Extract the (X, Y) coordinate from the center of the cell holding the provided text.  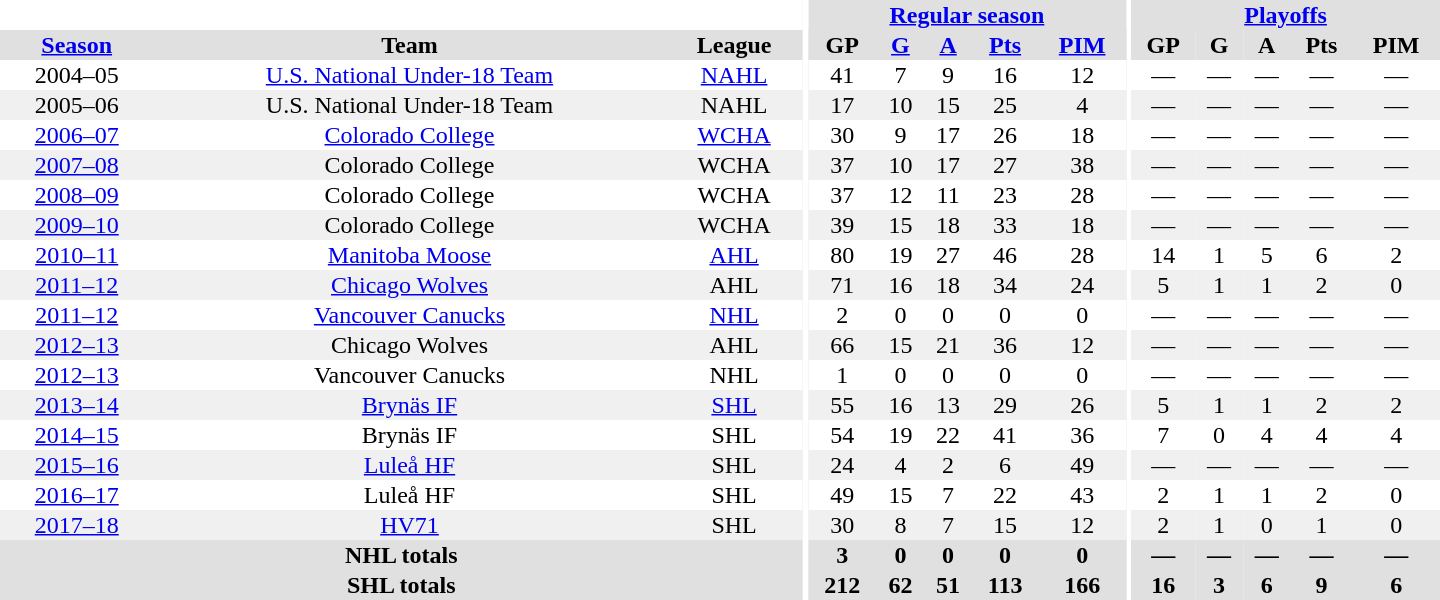
8 (901, 525)
23 (1005, 195)
2009–10 (76, 225)
HV71 (409, 525)
2005–06 (76, 105)
66 (842, 345)
2014–15 (76, 435)
Manitoba Moose (409, 255)
54 (842, 435)
Regular season (967, 15)
71 (842, 285)
2010–11 (76, 255)
39 (842, 225)
33 (1005, 225)
2006–07 (76, 135)
55 (842, 405)
NHL totals (402, 555)
14 (1163, 255)
80 (842, 255)
21 (948, 345)
212 (842, 585)
League (734, 45)
34 (1005, 285)
SHL totals (402, 585)
51 (948, 585)
2007–08 (76, 165)
11 (948, 195)
2017–18 (76, 525)
Season (76, 45)
2015–16 (76, 465)
166 (1082, 585)
2016–17 (76, 495)
2008–09 (76, 195)
25 (1005, 105)
Playoffs (1286, 15)
2004–05 (76, 75)
2013–14 (76, 405)
38 (1082, 165)
46 (1005, 255)
113 (1005, 585)
Team (409, 45)
43 (1082, 495)
62 (901, 585)
13 (948, 405)
29 (1005, 405)
